Identify which cell holds the provided text, then report its (X, Y) central coordinate. 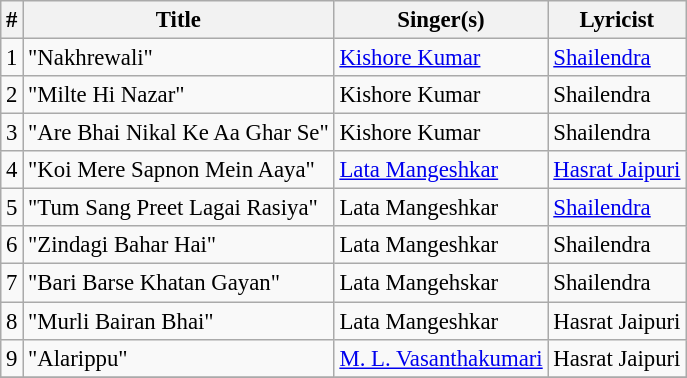
4 (12, 170)
"Nakhrewali" (178, 58)
1 (12, 58)
"Koi Mere Sapnon Mein Aaya" (178, 170)
8 (12, 321)
"Zindagi Bahar Hai" (178, 245)
5 (12, 208)
"Bari Barse Khatan Gayan" (178, 283)
"Tum Sang Preet Lagai Rasiya" (178, 208)
6 (12, 245)
"Alarippu" (178, 358)
M. L. Vasanthakumari (441, 358)
# (12, 20)
Lyricist (617, 20)
9 (12, 358)
"Milte Hi Nazar" (178, 95)
"Murli Bairan Bhai" (178, 321)
Title (178, 20)
2 (12, 95)
Lata Mangehskar (441, 283)
7 (12, 283)
"Are Bhai Nikal Ke Aa Ghar Se" (178, 133)
Singer(s) (441, 20)
3 (12, 133)
